Detect which cell encompasses the target text, then output its (x, y) center coordinate. 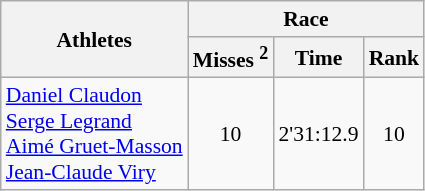
Daniel ClaudonSerge LegrandAimé Gruet-MassonJean-Claude Viry (94, 134)
Misses 2 (231, 58)
2'31:12.9 (318, 134)
Race (306, 19)
Athletes (94, 40)
Time (318, 58)
Rank (394, 58)
